Return [x, y] of the center of cell containing provided text 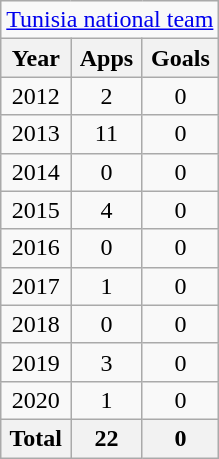
2019 [36, 362]
4 [106, 210]
2015 [36, 210]
2013 [36, 134]
2017 [36, 286]
22 [106, 438]
2 [106, 96]
2012 [36, 96]
3 [106, 362]
2016 [36, 248]
Apps [106, 58]
Goals [180, 58]
Total [36, 438]
Year [36, 58]
Tunisia national team [110, 20]
2020 [36, 400]
2014 [36, 172]
2018 [36, 324]
11 [106, 134]
